Provide the (X, Y) coordinate of the cell's center where the given text is located.  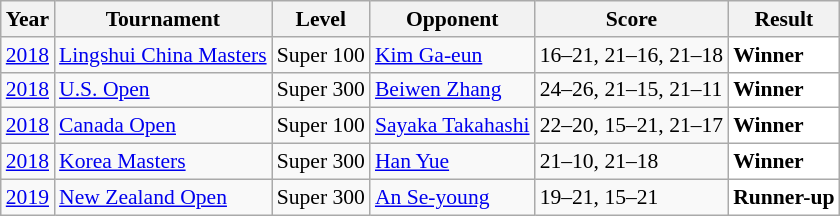
Lingshui China Masters (163, 55)
2019 (28, 197)
Beiwen Zhang (452, 90)
Opponent (452, 19)
24–26, 21–15, 21–11 (632, 90)
Kim Ga-eun (452, 55)
21–10, 21–18 (632, 162)
Tournament (163, 19)
Canada Open (163, 126)
U.S. Open (163, 90)
An Se-young (452, 197)
16–21, 21–16, 21–18 (632, 55)
Sayaka Takahashi (452, 126)
22–20, 15–21, 21–17 (632, 126)
Han Yue (452, 162)
Result (784, 19)
Score (632, 19)
Korea Masters (163, 162)
19–21, 15–21 (632, 197)
New Zealand Open (163, 197)
Level (321, 19)
Runner-up (784, 197)
Year (28, 19)
